Identify which cell holds the provided text, then report its [x, y] central coordinate. 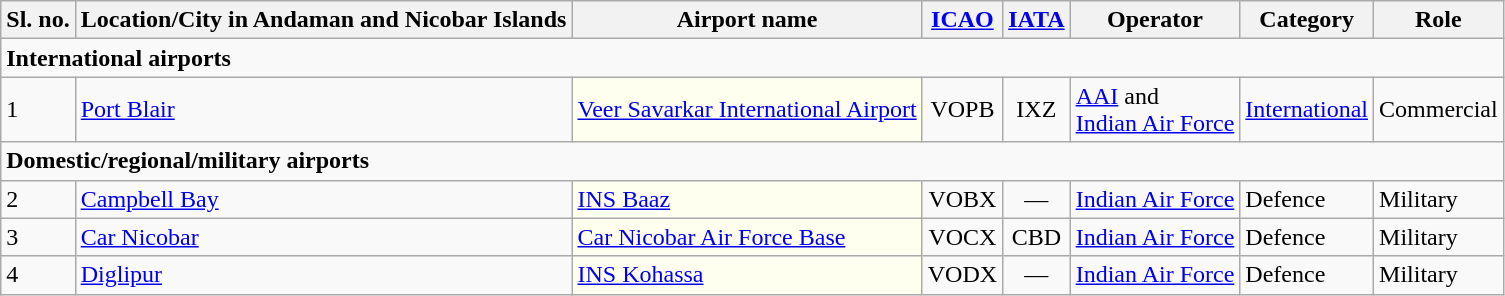
3 [38, 237]
CBD [1037, 237]
ICAO [962, 20]
1 [38, 110]
Role [1439, 20]
Car Nicobar [324, 237]
Location/City in Andaman and Nicobar Islands [324, 20]
Veer Savarkar International Airport [747, 110]
Port Blair [324, 110]
INS Kohassa [747, 275]
Operator [1155, 20]
Sl. no. [38, 20]
VOCX [962, 237]
Commercial [1439, 110]
Category [1307, 20]
VODX [962, 275]
4 [38, 275]
AAI and Indian Air Force [1155, 110]
IXZ [1037, 110]
VOBX [962, 199]
2 [38, 199]
Car Nicobar Air Force Base [747, 237]
Domestic/regional/military airports [752, 161]
Campbell Bay [324, 199]
VOPB [962, 110]
Diglipur [324, 275]
INS Baaz [747, 199]
International [1307, 110]
International airports [752, 58]
IATA [1037, 20]
Airport name [747, 20]
